Find where the given text appears and provide that cell's center as (x, y) coordinate. 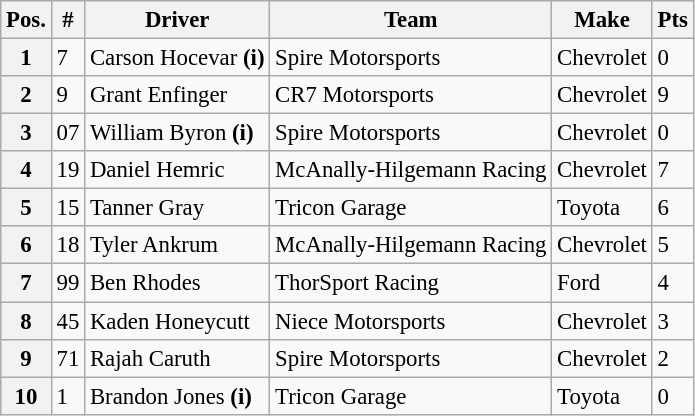
71 (68, 358)
07 (68, 133)
William Byron (i) (178, 133)
Grant Enfinger (178, 95)
8 (26, 321)
Brandon Jones (i) (178, 396)
45 (68, 321)
19 (68, 170)
# (68, 20)
Team (411, 20)
Ben Rhodes (178, 283)
18 (68, 245)
Tanner Gray (178, 208)
Pts (672, 20)
Make (602, 20)
15 (68, 208)
Pos. (26, 20)
Ford (602, 283)
Carson Hocevar (i) (178, 58)
CR7 Motorsports (411, 95)
ThorSport Racing (411, 283)
99 (68, 283)
Niece Motorsports (411, 321)
Rajah Caruth (178, 358)
Daniel Hemric (178, 170)
10 (26, 396)
Kaden Honeycutt (178, 321)
Tyler Ankrum (178, 245)
Driver (178, 20)
